Detect which cell encompasses the target text, then output its [x, y] center coordinate. 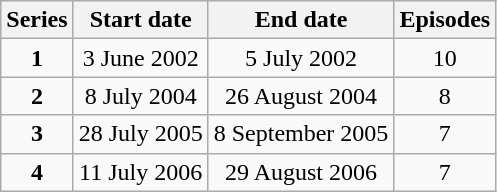
Episodes [445, 20]
End date [301, 20]
26 August 2004 [301, 96]
4 [37, 172]
Series [37, 20]
29 August 2006 [301, 172]
8 [445, 96]
Start date [140, 20]
5 July 2002 [301, 58]
3 June 2002 [140, 58]
3 [37, 134]
10 [445, 58]
2 [37, 96]
11 July 2006 [140, 172]
1 [37, 58]
28 July 2005 [140, 134]
8 July 2004 [140, 96]
8 September 2005 [301, 134]
